Search for the cell housing the specified text and yield its (x, y) center coordinate. 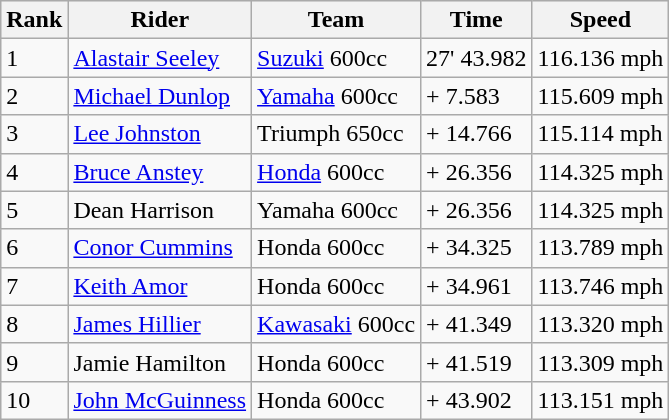
James Hillier (160, 324)
+ 7.583 (476, 96)
Triumph 650cc (336, 134)
+ 34.961 (476, 286)
115.609 mph (600, 96)
Michael Dunlop (160, 96)
113.789 mph (600, 248)
115.114 mph (600, 134)
Suzuki 600cc (336, 58)
1 (34, 58)
Bruce Anstey (160, 172)
113.320 mph (600, 324)
John McGuinness (160, 400)
9 (34, 362)
4 (34, 172)
113.746 mph (600, 286)
3 (34, 134)
Team (336, 20)
Jamie Hamilton (160, 362)
2 (34, 96)
+ 43.902 (476, 400)
113.151 mph (600, 400)
113.309 mph (600, 362)
Conor Cummins (160, 248)
27' 43.982 (476, 58)
Dean Harrison (160, 210)
Rank (34, 20)
7 (34, 286)
Speed (600, 20)
+ 34.325 (476, 248)
Alastair Seeley (160, 58)
Lee Johnston (160, 134)
116.136 mph (600, 58)
+ 41.519 (476, 362)
10 (34, 400)
5 (34, 210)
+ 41.349 (476, 324)
Rider (160, 20)
+ 14.766 (476, 134)
Keith Amor (160, 286)
Time (476, 20)
6 (34, 248)
Kawasaki 600cc (336, 324)
8 (34, 324)
